Return [x, y] of the center of cell containing provided text 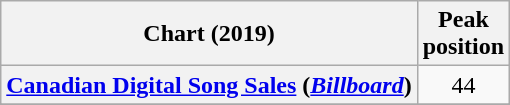
Peakposition [463, 34]
Chart (2019) [209, 34]
Canadian Digital Song Sales (Billboard) [209, 85]
44 [463, 85]
